Determine the (x, y) coordinate at the center of the cell enclosing the given text.  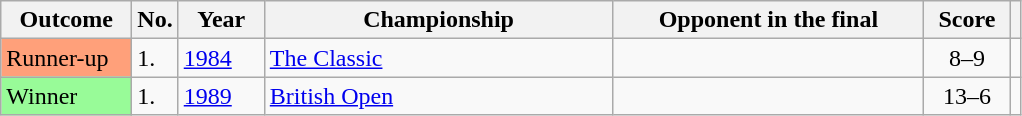
Score (967, 20)
Outcome (66, 20)
1989 (221, 96)
8–9 (967, 58)
The Classic (438, 58)
13–6 (967, 96)
Year (221, 20)
Championship (438, 20)
Opponent in the final (768, 20)
1984 (221, 58)
Winner (66, 96)
No. (155, 20)
British Open (438, 96)
Runner-up (66, 58)
